Scan for the cell matching the given text and deliver its [X, Y] coordinate at center. 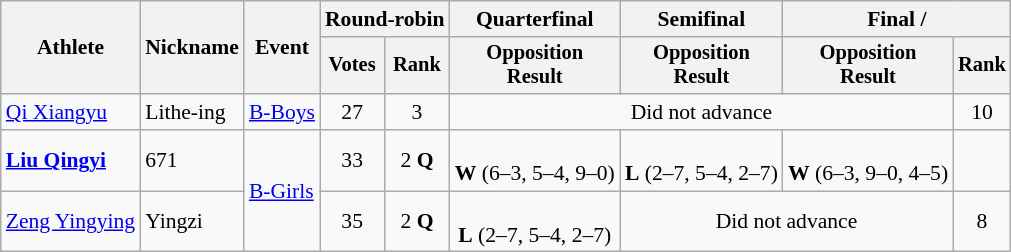
Zeng Yingying [70, 222]
Nickname [192, 48]
Qi Xiangyu [70, 112]
10 [982, 112]
33 [352, 160]
35 [352, 222]
W (6–3, 9–0, 4–5) [868, 160]
Semifinal [702, 19]
Round-robin [385, 19]
8 [982, 222]
Quarterfinal [535, 19]
Athlete [70, 48]
Lithe-ing [192, 112]
W (6–3, 5–4, 9–0) [535, 160]
Yingzi [192, 222]
B-Girls [282, 191]
27 [352, 112]
Liu Qingyi [70, 160]
Votes [352, 66]
Final / [897, 19]
B-Boys [282, 112]
671 [192, 160]
3 [416, 112]
Event [282, 48]
